Return (x, y) of the center of cell containing provided text 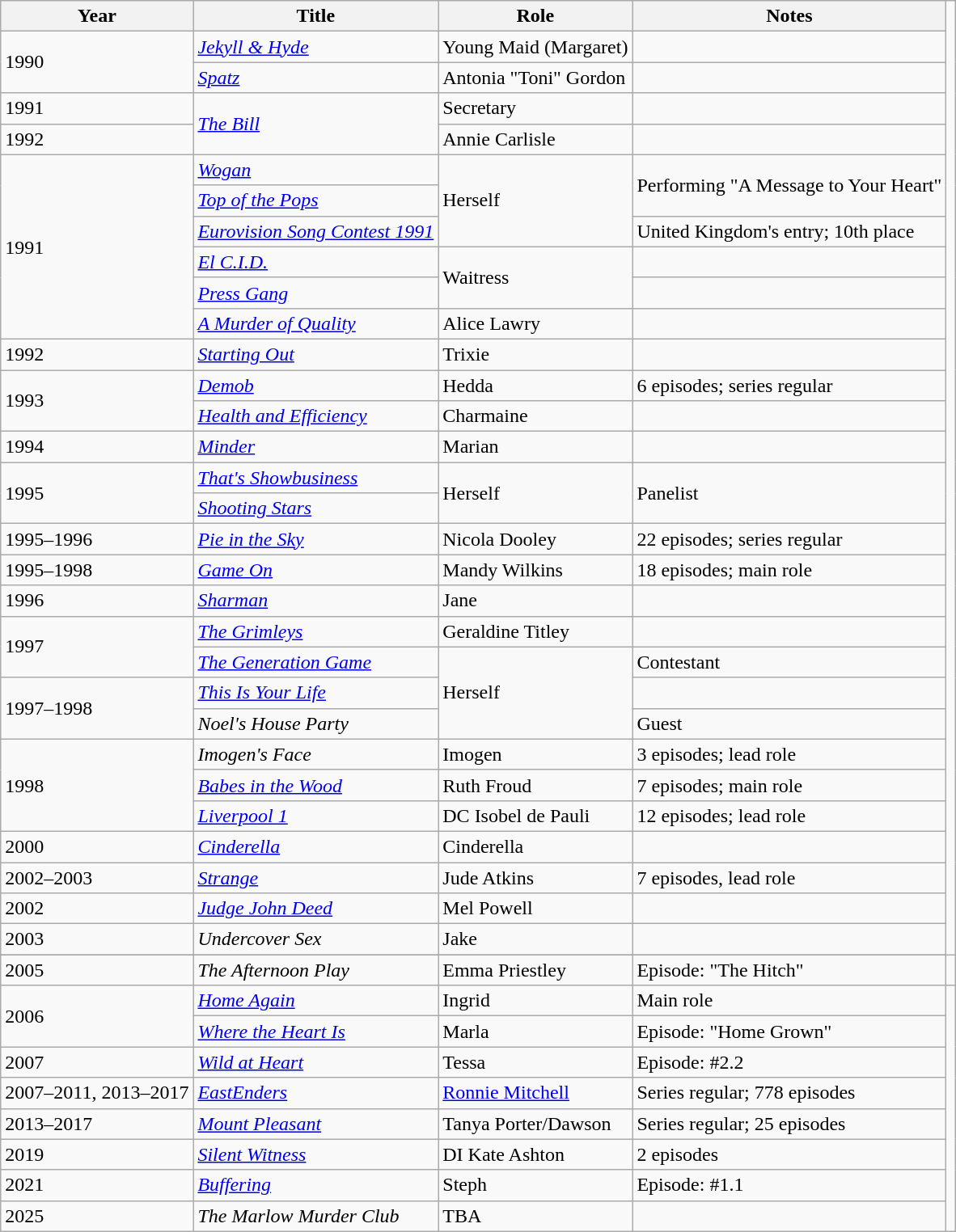
2002–2003 (97, 877)
2006 (97, 1016)
A Murder of Quality (315, 323)
Imogen's Face (315, 754)
Liverpool 1 (315, 816)
Starting Out (315, 354)
Imogen (535, 754)
Episode: #2.2 (789, 1062)
The Marlow Murder Club (315, 1216)
The Generation Game (315, 662)
Series regular; 25 episodes (789, 1124)
The Afternoon Play (315, 970)
2005 (97, 970)
Series regular; 778 episodes (789, 1093)
Demob (315, 386)
Guest (789, 724)
18 episodes; main role (789, 570)
Mel Powell (535, 909)
Mount Pleasant (315, 1124)
Press Gang (315, 293)
Geraldine Titley (535, 631)
Pie in the Sky (315, 539)
2000 (97, 846)
2019 (97, 1154)
Emma Priestley (535, 970)
1995 (97, 493)
Ronnie Mitchell (535, 1093)
2007 (97, 1062)
Young Maid (Margaret) (535, 47)
2 episodes (789, 1154)
El C.I.D. (315, 262)
12 episodes; lead role (789, 816)
The Grimleys (315, 631)
Tessa (535, 1062)
Home Again (315, 1001)
United Kingdom's entry; 10th place (789, 231)
Minder (315, 447)
Silent Witness (315, 1154)
Judge John Deed (315, 909)
2013–2017 (97, 1124)
1998 (97, 785)
Notes (789, 16)
Role (535, 16)
Waitress (535, 277)
Tanya Porter/Dawson (535, 1124)
Game On (315, 570)
22 episodes; series regular (789, 539)
Episode: "Home Grown" (789, 1032)
Shooting Stars (315, 508)
Alice Lawry (535, 323)
Annie Carlisle (535, 139)
2007–2011, 2013–2017 (97, 1093)
2002 (97, 909)
Eurovision Song Contest 1991 (315, 231)
Strange (315, 877)
Jekyll & Hyde (315, 47)
7 episodes; main role (789, 785)
Babes in the Wood (315, 785)
7 episodes, lead role (789, 877)
Secretary (535, 108)
Performing "A Message to Your Heart" (789, 185)
Spatz (315, 78)
This Is Your Life (315, 693)
Year (97, 16)
2021 (97, 1185)
Charmaine (535, 416)
Health and Efficiency (315, 416)
Marla (535, 1032)
Ruth Froud (535, 785)
Episode: #1.1 (789, 1185)
Trixie (535, 354)
Contestant (789, 662)
Undercover Sex (315, 939)
Jane (535, 601)
DC Isobel de Pauli (535, 816)
Hedda (535, 386)
1995–1996 (97, 539)
Title (315, 16)
Episode: "The Hitch" (789, 970)
1997 (97, 647)
1995–1998 (97, 570)
Buffering (315, 1185)
Jude Atkins (535, 877)
Jake (535, 939)
Steph (535, 1185)
EastEnders (315, 1093)
3 episodes; lead role (789, 754)
2003 (97, 939)
Mandy Wilkins (535, 570)
2025 (97, 1216)
1990 (97, 62)
Marian (535, 447)
Panelist (789, 493)
Where the Heart Is (315, 1032)
That's Showbusiness (315, 478)
6 episodes; series regular (789, 386)
Antonia "Toni" Gordon (535, 78)
TBA (535, 1216)
Wild at Heart (315, 1062)
1993 (97, 401)
DI Kate Ashton (535, 1154)
Nicola Dooley (535, 539)
Sharman (315, 601)
Ingrid (535, 1001)
1997–1998 (97, 708)
Main role (789, 1001)
1994 (97, 447)
Top of the Pops (315, 200)
1996 (97, 601)
The Bill (315, 124)
Wogan (315, 170)
Noel's House Party (315, 724)
